For the text-containing cell, return its midpoint in (x, y) coordinate format. 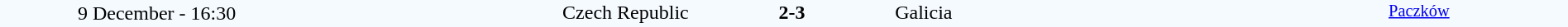
2-3 (791, 12)
Galicia (1082, 12)
Paczków (1419, 13)
9 December - 16:30 (157, 13)
Czech Republic (501, 12)
